Determine the (x, y) coordinate at the center of the cell enclosing the given text.  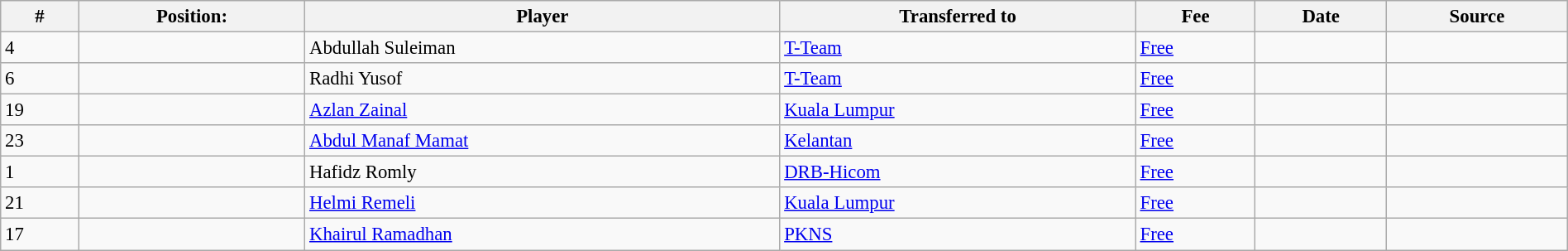
19 (40, 110)
23 (40, 141)
Abdul Manaf Mamat (543, 141)
PKNS (958, 234)
Kelantan (958, 141)
1 (40, 172)
4 (40, 48)
Abdullah Suleiman (543, 48)
# (40, 17)
Azlan Zainal (543, 110)
Transferred to (958, 17)
Helmi Remeli (543, 203)
Player (543, 17)
Khairul Ramadhan (543, 234)
Source (1477, 17)
Date (1322, 17)
Position: (192, 17)
6 (40, 79)
Radhi Yusof (543, 79)
21 (40, 203)
Hafidz Romly (543, 172)
DRB-Hicom (958, 172)
17 (40, 234)
Fee (1196, 17)
